Search for the cell housing the specified text and yield its (x, y) center coordinate. 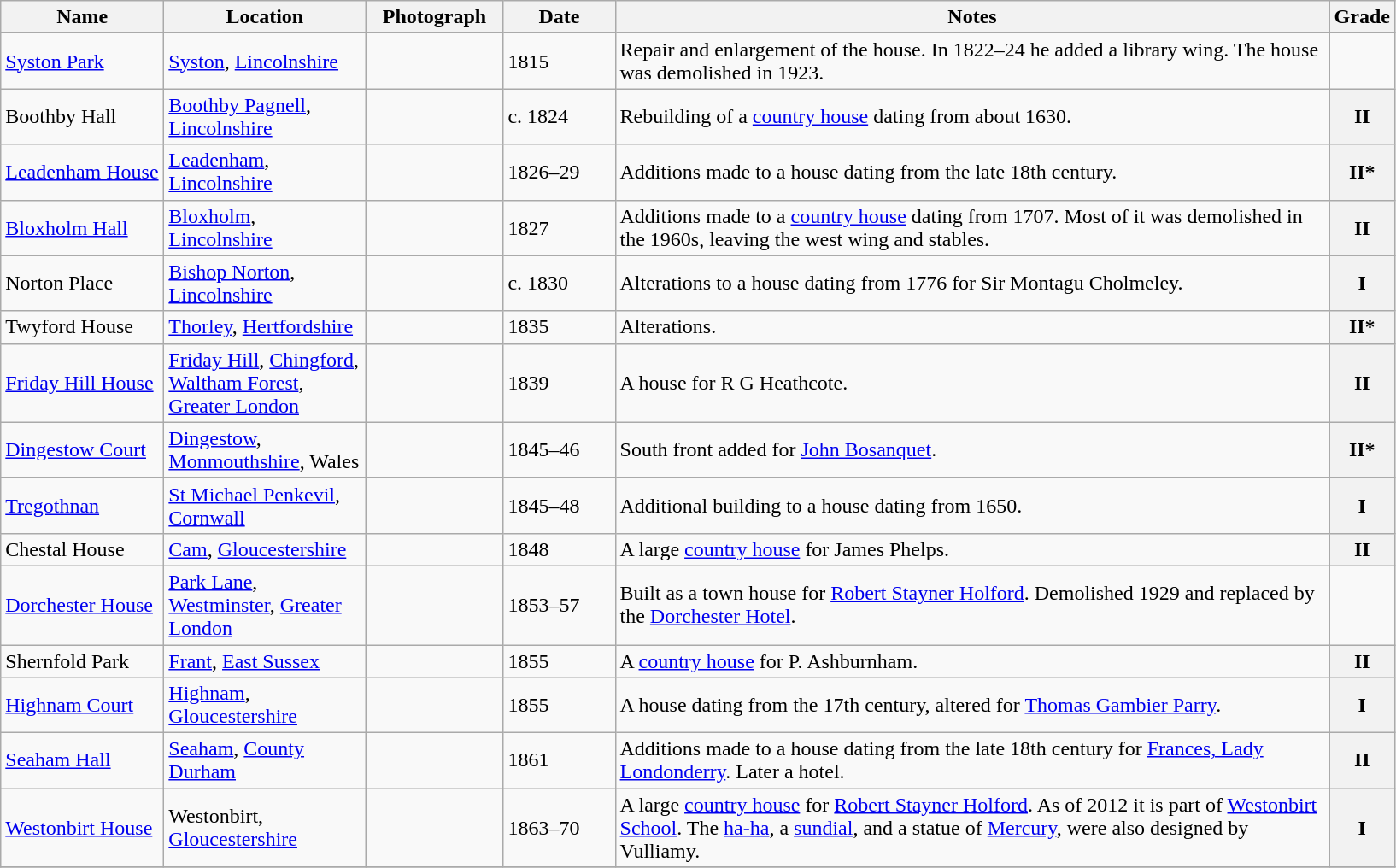
Cam, Gloucestershire (265, 549)
Friday Hill House (82, 383)
Grade (1362, 17)
Park Lane, Westminster, Greater London (265, 605)
1827 (559, 227)
1815 (559, 62)
Photograph (434, 17)
Bishop Norton, Lincolnshire (265, 284)
Leadenham House (82, 173)
A house for R G Heathcote. (972, 383)
Twyford House (82, 327)
Chestal House (82, 549)
Boothby Hall (82, 116)
St Michael Penkevil, Cornwall (265, 506)
Syston Park (82, 62)
Name (82, 17)
1845–48 (559, 506)
Additions made to a house dating from the late 18th century. (972, 173)
Seaham Hall (82, 760)
Notes (972, 17)
1839 (559, 383)
Tregothnan (82, 506)
Location (265, 17)
Norton Place (82, 284)
A house dating from the 17th century, altered for Thomas Gambier Parry. (972, 706)
A country house for P. Ashburnham. (972, 660)
Bloxholm, Lincolnshire (265, 227)
1861 (559, 760)
Additions made to a country house dating from 1707. Most of it was demolished in the 1960s, leaving the west wing and stables. (972, 227)
Dorchester House (82, 605)
Syston, Lincolnshire (265, 62)
Westonbirt House (82, 828)
Dingestow, Monmouthshire, Wales (265, 449)
Leadenham, Lincolnshire (265, 173)
1863–70 (559, 828)
Rebuilding of a country house dating from about 1630. (972, 116)
Highnam, Gloucestershire (265, 706)
Additional building to a house dating from 1650. (972, 506)
Built as a town house for Robert Stayner Holford. Demolished 1929 and replaced by the Dorchester Hotel. (972, 605)
1853–57 (559, 605)
Shernfold Park (82, 660)
1845–46 (559, 449)
Friday Hill, Chingford, Waltham Forest,Greater London (265, 383)
Highnam Court (82, 706)
Frant, East Sussex (265, 660)
c. 1824 (559, 116)
Repair and enlargement of the house. In 1822–24 he added a library wing. The house was demolished in 1923. (972, 62)
Seaham, County Durham (265, 760)
A large country house for James Phelps. (972, 549)
Alterations to a house dating from 1776 for Sir Montagu Cholmeley. (972, 284)
1848 (559, 549)
Dingestow Court (82, 449)
1835 (559, 327)
Alterations. (972, 327)
Thorley, Hertfordshire (265, 327)
South front added for John Bosanquet. (972, 449)
Bloxholm Hall (82, 227)
Date (559, 17)
Boothby Pagnell, Lincolnshire (265, 116)
c. 1830 (559, 284)
Westonbirt, Gloucestershire (265, 828)
Additions made to a house dating from the late 18th century for Frances, Lady Londonderry. Later a hotel. (972, 760)
1826–29 (559, 173)
